For the text-containing cell, return its midpoint in (x, y) coordinate format. 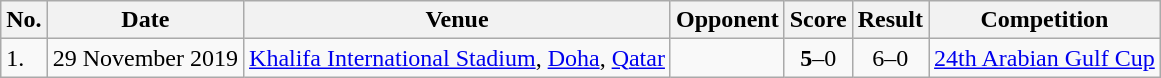
24th Arabian Gulf Cup (1045, 58)
Opponent (727, 20)
6–0 (890, 58)
Date (145, 20)
5–0 (818, 58)
1. (24, 58)
Score (818, 20)
Competition (1045, 20)
Result (890, 20)
29 November 2019 (145, 58)
No. (24, 20)
Khalifa International Stadium, Doha, Qatar (458, 58)
Venue (458, 20)
